Output the [x, y] coordinate of the center of the cell containing the given text.  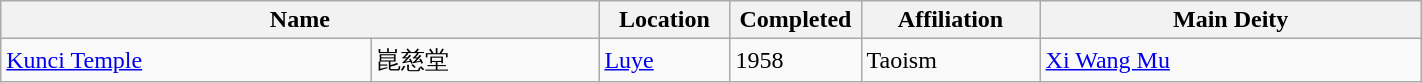
Kunci Temple [186, 60]
1958 [796, 60]
Main Deity [1230, 20]
Taoism [950, 60]
Name [300, 20]
崑慈堂 [486, 60]
Completed [796, 20]
Location [664, 20]
Affiliation [950, 20]
Xi Wang Mu [1230, 60]
Luye [664, 60]
